From the cell containing the given text, extract its center point as [X, Y] coordinate. 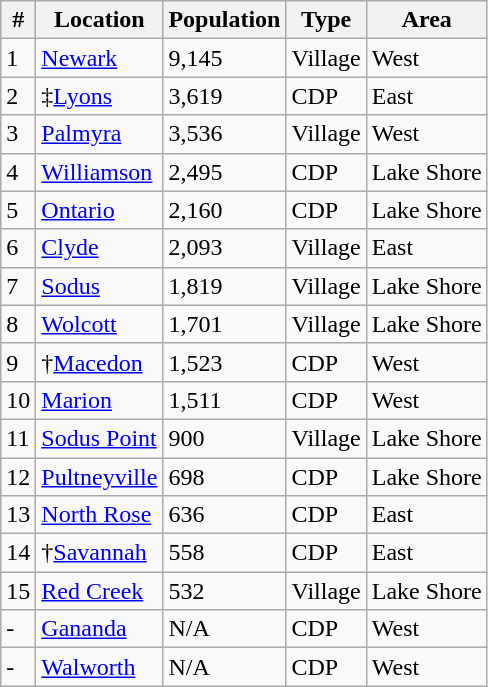
698 [224, 477]
3 [18, 134]
10 [18, 400]
Williamson [100, 172]
1,701 [224, 324]
9 [18, 362]
3,536 [224, 134]
Red Creek [100, 591]
15 [18, 591]
†Savannah [100, 553]
Population [224, 20]
2,495 [224, 172]
2,160 [224, 210]
North Rose [100, 515]
8 [18, 324]
Sodus [100, 286]
14 [18, 553]
Location [100, 20]
Sodus Point [100, 438]
Type [326, 20]
636 [224, 515]
532 [224, 591]
†Macedon [100, 362]
1 [18, 58]
3,619 [224, 96]
6 [18, 248]
Marion [100, 400]
Gananda [100, 629]
7 [18, 286]
13 [18, 515]
Clyde [100, 248]
Newark [100, 58]
Area [426, 20]
‡Lyons [100, 96]
11 [18, 438]
Ontario [100, 210]
Wolcott [100, 324]
2 [18, 96]
4 [18, 172]
1,523 [224, 362]
# [18, 20]
9,145 [224, 58]
1,819 [224, 286]
558 [224, 553]
12 [18, 477]
Walworth [100, 667]
Palmyra [100, 134]
5 [18, 210]
1,511 [224, 400]
2,093 [224, 248]
Pultneyville [100, 477]
900 [224, 438]
